Find where the given text appears and provide that cell's center as (X, Y) coordinate. 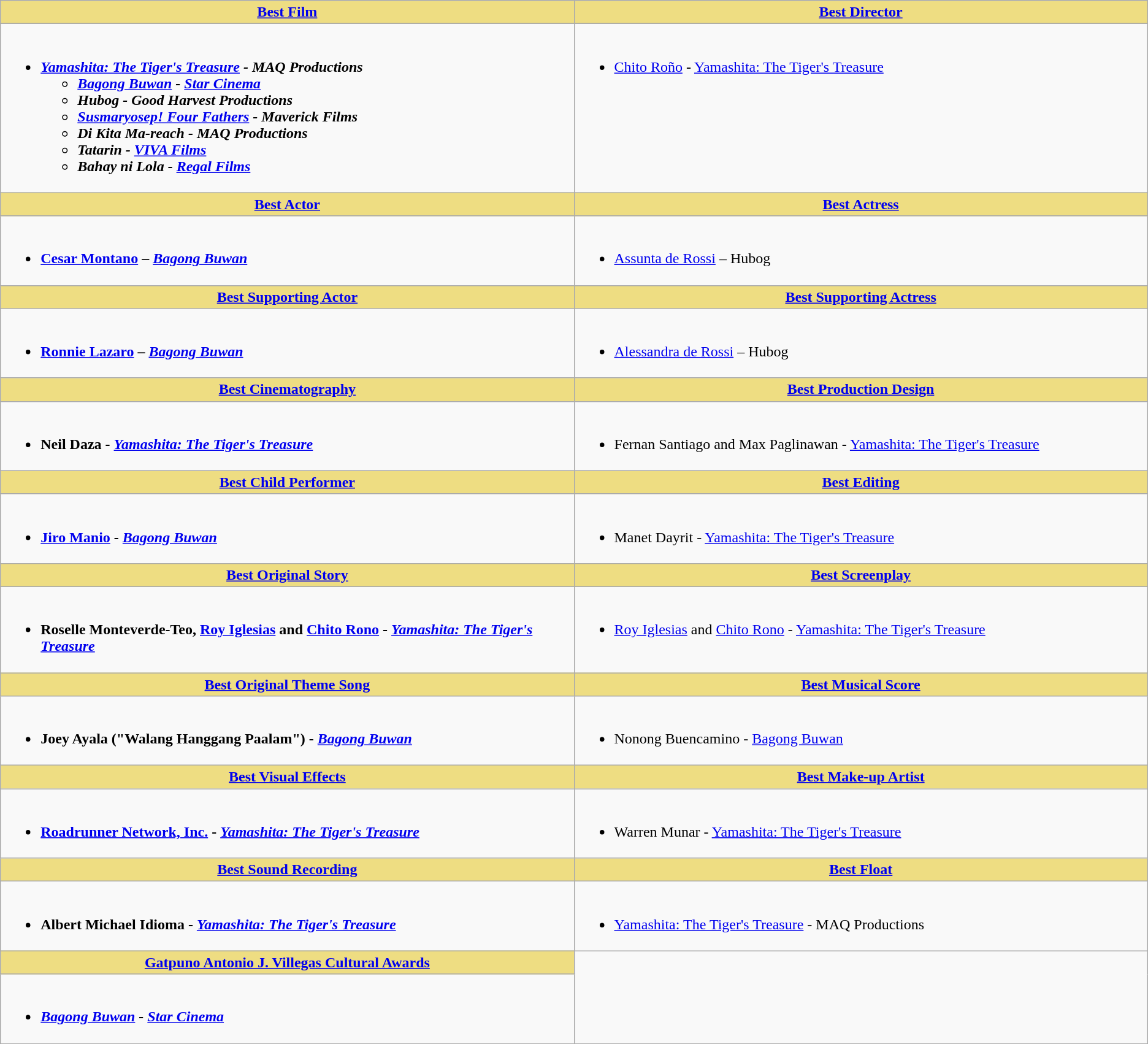
Best Sound Recording (287, 870)
Best Original Theme Song (287, 684)
Best Director (861, 12)
Bagong Buwan - Star Cinema (287, 1008)
Gatpuno Antonio J. Villegas Cultural Awards (287, 962)
Best Editing (861, 482)
Fernan Santiago and Max Paglinawan - Yamashita: The Tiger's Treasure (861, 436)
Roselle Monteverde-Teo, Roy Iglesias and Chito Rono - Yamashita: The Tiger's Treasure (287, 629)
Best Musical Score (861, 684)
Best Supporting Actress (861, 297)
Best Production Design (861, 390)
Yamashita: The Tiger's Treasure - MAQ Productions (861, 916)
Best Supporting Actor (287, 297)
Nonong Buencamino - Bagong Buwan (861, 731)
Best Float (861, 870)
Neil Daza - Yamashita: The Tiger's Treasure (287, 436)
Best Cinematography (287, 390)
Roadrunner Network, Inc. - Yamashita: The Tiger's Treasure (287, 823)
Chito Roño - Yamashita: The Tiger's Treasure (861, 108)
Best Film (287, 12)
Ronnie Lazaro – Bagong Buwan (287, 344)
Best Screenplay (861, 575)
Best Child Performer (287, 482)
Cesar Montano – Bagong Buwan (287, 250)
Jiro Manio - Bagong Buwan (287, 529)
Best Visual Effects (287, 777)
Best Make-up Artist (861, 777)
Manet Dayrit - Yamashita: The Tiger's Treasure (861, 529)
Joey Ayala ("Walang Hanggang Paalam") - Bagong Buwan (287, 731)
Best Original Story (287, 575)
Best Actor (287, 204)
Roy Iglesias and Chito Rono - Yamashita: The Tiger's Treasure (861, 629)
Assunta de Rossi – Hubog (861, 250)
Alessandra de Rossi – Hubog (861, 344)
Best Actress (861, 204)
Albert Michael Idioma - Yamashita: The Tiger's Treasure (287, 916)
Warren Munar - Yamashita: The Tiger's Treasure (861, 823)
